Find where the given text appears and provide that cell's center as [X, Y] coordinate. 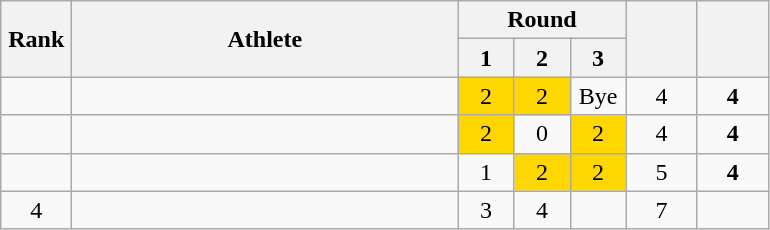
Athlete [265, 39]
5 [662, 172]
Bye [598, 96]
7 [662, 210]
0 [542, 134]
Round [542, 20]
Rank [36, 39]
